From the cell containing the given text, extract its center point as [X, Y] coordinate. 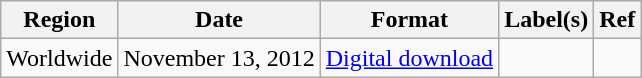
Worldwide [60, 58]
Date [219, 20]
November 13, 2012 [219, 58]
Region [60, 20]
Format [409, 20]
Digital download [409, 58]
Ref [618, 20]
Label(s) [546, 20]
